Scan for the cell matching the given text and deliver its [X, Y] coordinate at center. 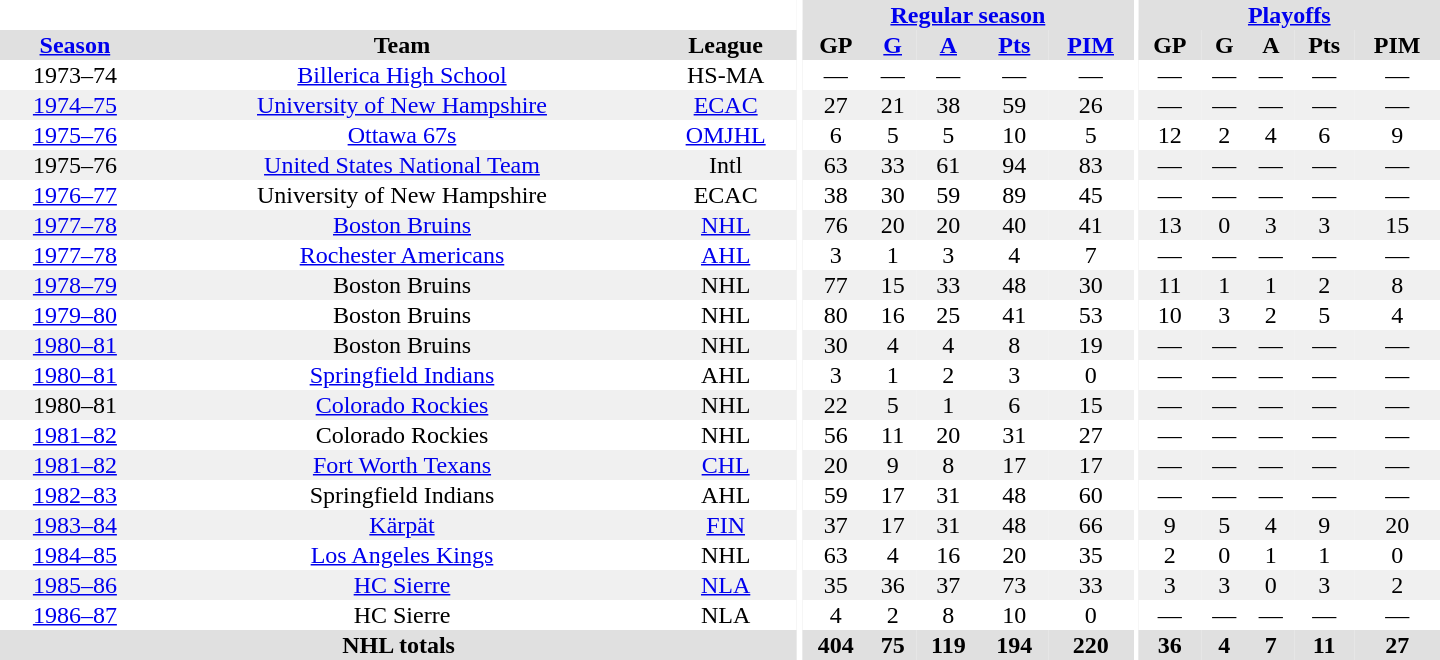
1984–85 [75, 555]
1982–83 [75, 495]
Regular season [968, 15]
1976–77 [75, 195]
40 [1014, 225]
FIN [726, 525]
Fort Worth Texans [402, 465]
25 [948, 315]
119 [948, 645]
60 [1091, 495]
NHL totals [398, 645]
404 [836, 645]
1978–79 [75, 285]
OMJHL [726, 135]
75 [892, 645]
45 [1091, 195]
1979–80 [75, 315]
66 [1091, 525]
56 [836, 435]
Intl [726, 165]
Kärpät [402, 525]
94 [1014, 165]
13 [1170, 225]
80 [836, 315]
220 [1091, 645]
1986–87 [75, 615]
12 [1170, 135]
Playoffs [1290, 15]
77 [836, 285]
Rochester Americans [402, 255]
1985–86 [75, 585]
Season [75, 45]
CHL [726, 465]
Billerica High School [402, 75]
HS-MA [726, 75]
22 [836, 405]
76 [836, 225]
194 [1014, 645]
United States National Team [402, 165]
26 [1091, 105]
League [726, 45]
19 [1091, 345]
1983–84 [75, 525]
Los Angeles Kings [402, 555]
73 [1014, 585]
1973–74 [75, 75]
89 [1014, 195]
1974–75 [75, 105]
21 [892, 105]
Team [402, 45]
83 [1091, 165]
Ottawa 67s [402, 135]
61 [948, 165]
53 [1091, 315]
